Identify which cell holds the provided text, then report its (X, Y) central coordinate. 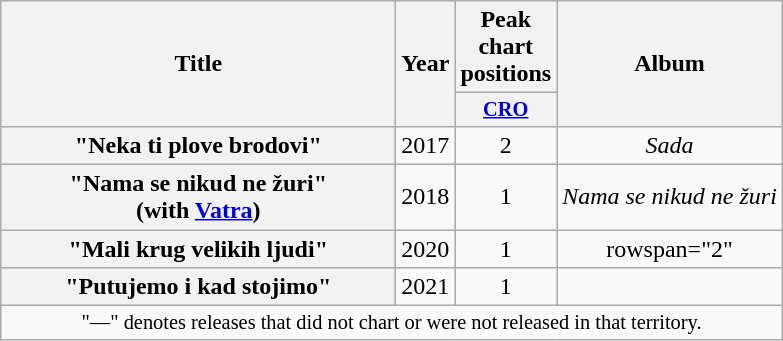
CRO (506, 110)
"Putujemo i kad stojimo" (198, 287)
Title (198, 64)
2 (506, 145)
Year (426, 64)
2020 (426, 249)
"Neka ti plove brodovi" (198, 145)
2018 (426, 198)
2021 (426, 287)
rowspan="2" (670, 249)
Album (670, 64)
Nama se nikud ne žuri (670, 198)
2017 (426, 145)
"—" denotes releases that did not chart or were not released in that territory. (392, 323)
"Nama se nikud ne žuri" (with Vatra) (198, 198)
Sada (670, 145)
"Mali krug velikih ljudi" (198, 249)
Peak chart positions (506, 47)
